Search for the cell housing the specified text and yield its (X, Y) center coordinate. 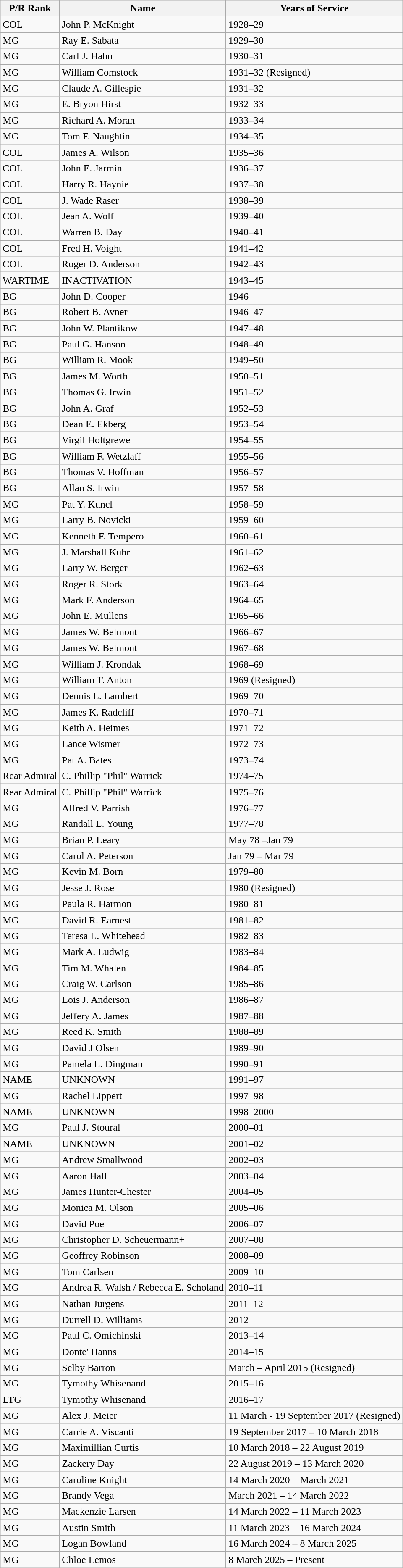
Carol A. Peterson (143, 856)
Roger R. Stork (143, 584)
Alfred V. Parrish (143, 808)
David R. Earnest (143, 920)
Brandy Vega (143, 1496)
Allan S. Irwin (143, 488)
LTG (30, 1400)
19 September 2017 – 10 March 2018 (314, 1431)
1958–59 (314, 504)
Andrew Smallwood (143, 1160)
1931–32 (Resigned) (314, 72)
Larry W. Berger (143, 568)
Warren B. Day (143, 232)
11 March 2023 – 16 March 2024 (314, 1528)
Zackery Day (143, 1463)
Tim M. Whalen (143, 968)
WARTIME (30, 280)
1932–33 (314, 104)
John E. Mullens (143, 616)
10 March 2018 – 22 August 2019 (314, 1447)
John D. Cooper (143, 296)
1987–88 (314, 1016)
Mackenzie Larsen (143, 1512)
2016–17 (314, 1400)
1984–85 (314, 968)
Geoffrey Robinson (143, 1256)
Lois J. Anderson (143, 1000)
1973–74 (314, 760)
1928–29 (314, 24)
1969 (Resigned) (314, 680)
1965–66 (314, 616)
David J Olsen (143, 1048)
1982–83 (314, 936)
Paul G. Hanson (143, 344)
1930–31 (314, 56)
Claude A. Gillespie (143, 88)
James K. Radcliff (143, 712)
Selby Barron (143, 1368)
Dean E. Ekberg (143, 424)
1949–50 (314, 360)
1947–48 (314, 328)
J. Marshall Kuhr (143, 552)
2001–02 (314, 1144)
Maximillian Curtis (143, 1447)
1935–36 (314, 152)
William T. Anton (143, 680)
John E. Jarmin (143, 168)
1964–65 (314, 600)
Kenneth F. Tempero (143, 536)
2007–08 (314, 1240)
1941–42 (314, 248)
Chloe Lemos (143, 1560)
11 March - 19 September 2017 (Resigned) (314, 1415)
Alex J. Meier (143, 1415)
1966–67 (314, 632)
Pamela L. Dingman (143, 1064)
1948–49 (314, 344)
David Poe (143, 1224)
1974–75 (314, 776)
1950–51 (314, 376)
P/R Rank (30, 8)
1959–60 (314, 520)
1985–86 (314, 984)
Andrea R. Walsh / Rebecca E. Scholand (143, 1288)
J. Wade Raser (143, 200)
1983–84 (314, 952)
William Comstock (143, 72)
2014–15 (314, 1352)
22 August 2019 – 13 March 2020 (314, 1463)
John P. McKnight (143, 24)
Lance Wismer (143, 744)
Pat A. Bates (143, 760)
Tom Carlsen (143, 1272)
1956–57 (314, 472)
John A. Graf (143, 408)
2004–05 (314, 1192)
1957–58 (314, 488)
Monica M. Olson (143, 1208)
1938–39 (314, 200)
2011–12 (314, 1304)
2008–09 (314, 1256)
Jean A. Wolf (143, 216)
Dennis L. Lambert (143, 696)
2013–14 (314, 1336)
James Hunter-Chester (143, 1192)
1939–40 (314, 216)
1931–32 (314, 88)
Rachel Lippert (143, 1096)
1977–78 (314, 824)
Richard A. Moran (143, 120)
James M. Worth (143, 376)
16 March 2024 – 8 March 2025 (314, 1544)
1988–89 (314, 1032)
2009–10 (314, 1272)
1989–90 (314, 1048)
Name (143, 8)
March 2021 – 14 March 2022 (314, 1496)
1934–35 (314, 136)
James A. Wilson (143, 152)
Carrie A. Viscanti (143, 1431)
2012 (314, 1320)
Paula R. Harmon (143, 904)
1975–76 (314, 792)
Robert B. Avner (143, 312)
1990–91 (314, 1064)
Roger D. Anderson (143, 264)
1940–41 (314, 232)
1960–61 (314, 536)
2005–06 (314, 1208)
Keith A. Heimes (143, 728)
Craig W. Carlson (143, 984)
Kevin M. Born (143, 872)
Nathan Jurgens (143, 1304)
Jan 79 – Mar 79 (314, 856)
Mark A. Ludwig (143, 952)
1980–81 (314, 904)
Paul C. Omichinski (143, 1336)
14 March 2020 – March 2021 (314, 1479)
2002–03 (314, 1160)
2015–16 (314, 1384)
1962–63 (314, 568)
Thomas V. Hoffman (143, 472)
Christopher D. Scheuermann+ (143, 1240)
Larry B. Novicki (143, 520)
8 March 2025 – Present (314, 1560)
1968–69 (314, 664)
Jesse J. Rose (143, 888)
Years of Service (314, 8)
INACTIVATION (143, 280)
Paul J. Stoural (143, 1128)
1955–56 (314, 456)
Durrell D. Williams (143, 1320)
William J. Krondak (143, 664)
1976–77 (314, 808)
Thomas G. Irwin (143, 392)
1929–30 (314, 40)
1997–98 (314, 1096)
1971–72 (314, 728)
1979–80 (314, 872)
E. Bryon Hirst (143, 104)
2003–04 (314, 1176)
Mark F. Anderson (143, 600)
1937–38 (314, 184)
1933–34 (314, 120)
1951–52 (314, 392)
March – April 2015 (Resigned) (314, 1368)
14 March 2022 – 11 March 2023 (314, 1512)
1942–43 (314, 264)
William R. Mook (143, 360)
1980 (Resigned) (314, 888)
Pat Y. Kuncl (143, 504)
Donte' Hanns (143, 1352)
1981–82 (314, 920)
Teresa L. Whitehead (143, 936)
1936–37 (314, 168)
Harry R. Haynie (143, 184)
Caroline Knight (143, 1479)
Austin Smith (143, 1528)
Logan Bowland (143, 1544)
Randall L. Young (143, 824)
1954–55 (314, 440)
1986–87 (314, 1000)
1946 (314, 296)
William F. Wetzlaff (143, 456)
Ray E. Sabata (143, 40)
Brian P. Leary (143, 840)
1972–73 (314, 744)
2010–11 (314, 1288)
1969–70 (314, 696)
1998–2000 (314, 1112)
Fred H. Voight (143, 248)
Virgil Holtgrewe (143, 440)
1952–53 (314, 408)
1970–71 (314, 712)
Jeffery A. James (143, 1016)
1963–64 (314, 584)
May 78 –Jan 79 (314, 840)
John W. Plantikow (143, 328)
Reed K. Smith (143, 1032)
Aaron Hall (143, 1176)
1991–97 (314, 1080)
1943–45 (314, 280)
1953–54 (314, 424)
1961–62 (314, 552)
2000–01 (314, 1128)
1946–47 (314, 312)
Carl J. Hahn (143, 56)
2006–07 (314, 1224)
Tom F. Naughtin (143, 136)
1967–68 (314, 648)
